Pinpoint the cell where the given text exists, returning its [x, y] midpoint coordinate. 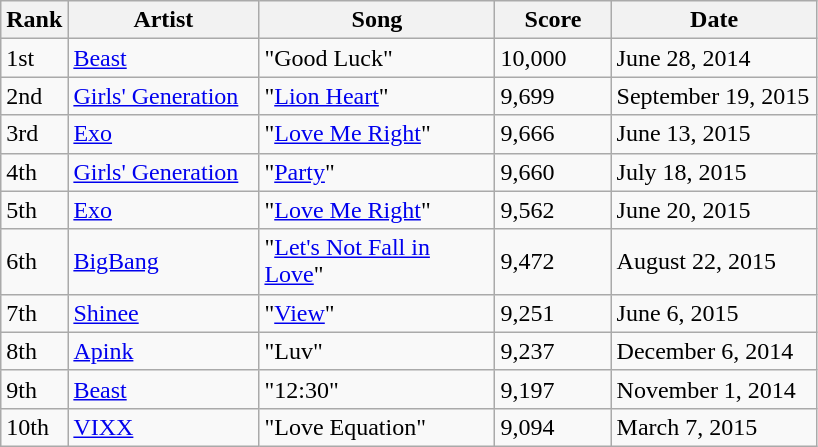
10,000 [553, 58]
6th [34, 262]
Shinee [164, 313]
December 6, 2014 [714, 351]
9,472 [553, 262]
"Party" [377, 172]
July 18, 2015 [714, 172]
November 1, 2014 [714, 389]
Artist [164, 20]
5th [34, 210]
"View" [377, 313]
9,094 [553, 427]
BigBang [164, 262]
4th [34, 172]
June 13, 2015 [714, 134]
March 7, 2015 [714, 427]
June 20, 2015 [714, 210]
Rank [34, 20]
9th [34, 389]
"Good Luck" [377, 58]
Score [553, 20]
"12:30" [377, 389]
1st [34, 58]
9,197 [553, 389]
September 19, 2015 [714, 96]
June 28, 2014 [714, 58]
7th [34, 313]
VIXX [164, 427]
Apink [164, 351]
9,699 [553, 96]
9,660 [553, 172]
"Luv" [377, 351]
9,237 [553, 351]
Song [377, 20]
"Let's Not Fall in Love" [377, 262]
Date [714, 20]
2nd [34, 96]
August 22, 2015 [714, 262]
8th [34, 351]
9,251 [553, 313]
June 6, 2015 [714, 313]
9,562 [553, 210]
"Lion Heart" [377, 96]
9,666 [553, 134]
"Love Equation" [377, 427]
10th [34, 427]
3rd [34, 134]
